For the text-containing cell, return its midpoint in [x, y] coordinate format. 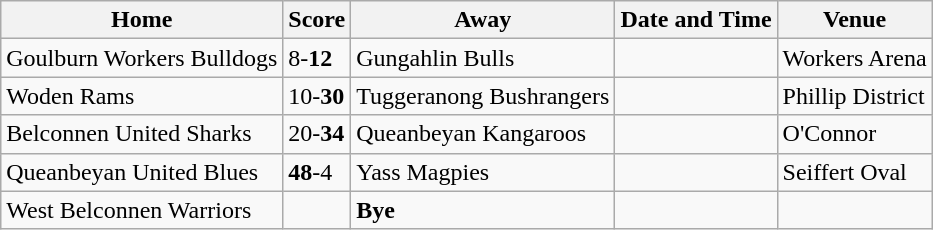
8-12 [317, 58]
West Belconnen Warriors [142, 210]
Queanbeyan Kangaroos [483, 134]
Gungahlin Bulls [483, 58]
Date and Time [696, 20]
Score [317, 20]
Belconnen United Sharks [142, 134]
Yass Magpies [483, 172]
20-34 [317, 134]
Queanbeyan United Blues [142, 172]
Bye [483, 210]
Woden Rams [142, 96]
Away [483, 20]
Goulburn Workers Bulldogs [142, 58]
Venue [854, 20]
Home [142, 20]
10-30 [317, 96]
48-4 [317, 172]
Tuggeranong Bushrangers [483, 96]
O'Connor [854, 134]
Phillip District [854, 96]
Workers Arena [854, 58]
Seiffert Oval [854, 172]
